Identify which cell holds the provided text, then report its (X, Y) central coordinate. 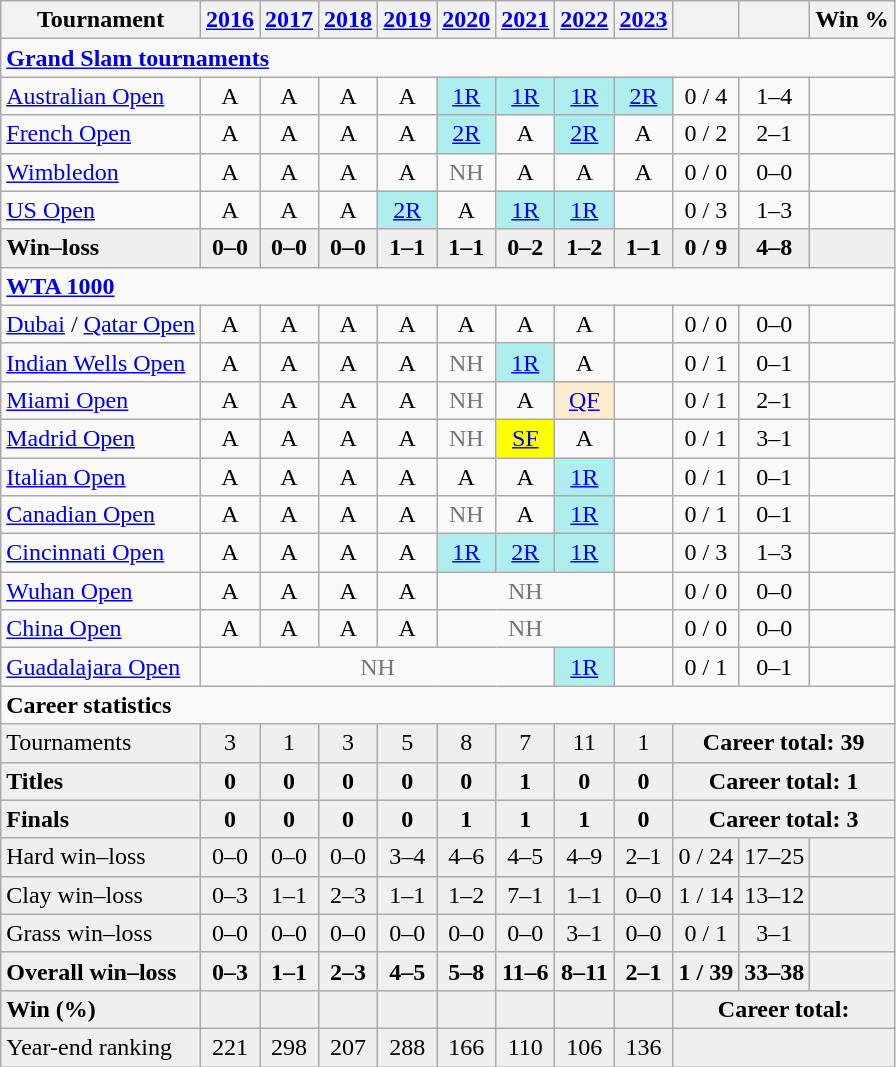
298 (290, 1047)
17–25 (774, 857)
Career total: (784, 1009)
136 (644, 1047)
Dubai / Qatar Open (101, 324)
2016 (230, 20)
Indian Wells Open (101, 362)
2023 (644, 20)
Grand Slam tournaments (448, 58)
Wimbledon (101, 172)
166 (466, 1047)
110 (526, 1047)
33–38 (774, 971)
4–8 (774, 248)
13–12 (774, 895)
Hard win–loss (101, 857)
11–6 (526, 971)
288 (408, 1047)
0–2 (526, 248)
Tournament (101, 20)
Cincinnati Open (101, 553)
SF (526, 438)
Win % (852, 20)
Career total: 39 (784, 743)
1 / 39 (706, 971)
207 (348, 1047)
4–6 (466, 857)
2018 (348, 20)
Win (%) (101, 1009)
WTA 1000 (448, 286)
0 / 24 (706, 857)
Italian Open (101, 477)
Finals (101, 819)
Miami Open (101, 400)
4–9 (584, 857)
11 (584, 743)
Career statistics (448, 705)
2020 (466, 20)
5 (408, 743)
2019 (408, 20)
Career total: 3 (784, 819)
8–11 (584, 971)
1–4 (774, 96)
Grass win–loss (101, 933)
China Open (101, 629)
7 (526, 743)
Guadalajara Open (101, 667)
Tournaments (101, 743)
0 / 4 (706, 96)
Overall win–loss (101, 971)
Clay win–loss (101, 895)
Wuhan Open (101, 591)
7–1 (526, 895)
5–8 (466, 971)
2022 (584, 20)
QF (584, 400)
Australian Open (101, 96)
Canadian Open (101, 515)
221 (230, 1047)
0 / 9 (706, 248)
Career total: 1 (784, 781)
2017 (290, 20)
Year-end ranking (101, 1047)
106 (584, 1047)
Win–loss (101, 248)
Titles (101, 781)
French Open (101, 134)
2021 (526, 20)
8 (466, 743)
Madrid Open (101, 438)
1 / 14 (706, 895)
0 / 2 (706, 134)
US Open (101, 210)
3–4 (408, 857)
